Capture the cell that displays the provided text and extract its (x, y) central coordinate. 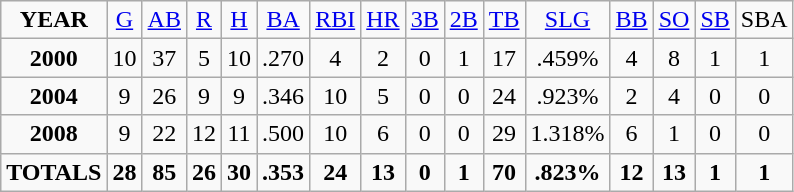
2004 (54, 96)
TOTALS (54, 172)
2000 (54, 58)
37 (164, 58)
RBI (336, 20)
29 (504, 134)
.270 (284, 58)
YEAR (54, 20)
R (204, 20)
17 (504, 58)
85 (164, 172)
HR (383, 20)
1.318% (568, 134)
11 (240, 134)
.923% (568, 96)
TB (504, 20)
22 (164, 134)
3B (424, 20)
SO (674, 20)
.353 (284, 172)
70 (504, 172)
SB (715, 20)
BB (632, 20)
2008 (54, 134)
BA (284, 20)
AB (164, 20)
.500 (284, 134)
2B (464, 20)
.823% (568, 172)
8 (674, 58)
SLG (568, 20)
.459% (568, 58)
G (124, 20)
SBA (764, 20)
.346 (284, 96)
30 (240, 172)
28 (124, 172)
H (240, 20)
